Extract the (x, y) coordinate from the center of the cell holding the provided text.  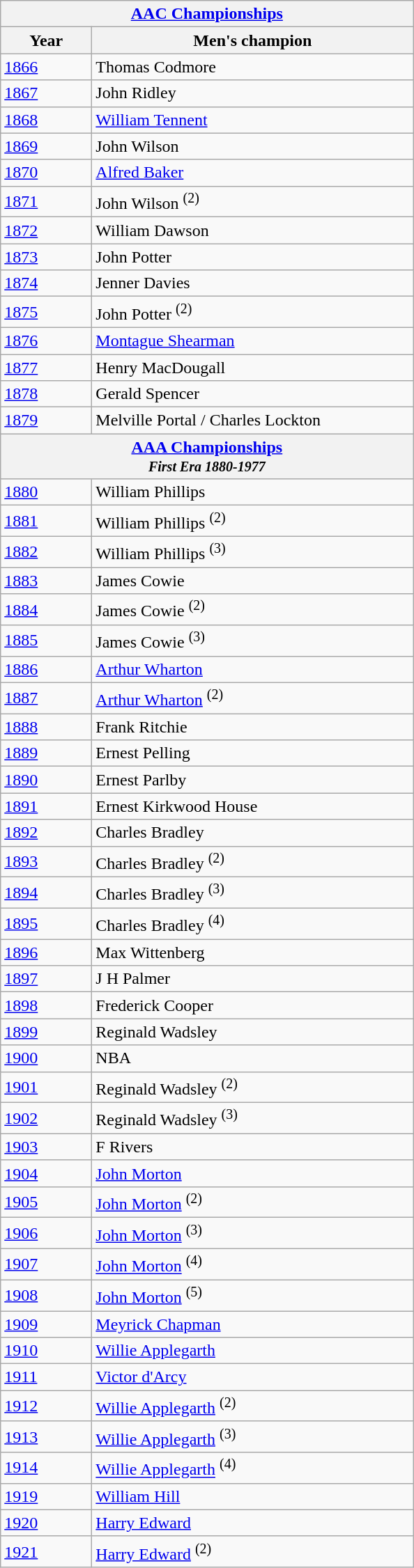
John Morton (5) (252, 1295)
Gerald Spencer (252, 394)
F Rivers (252, 1147)
John Wilson (252, 146)
John Morton (4) (252, 1264)
1906 (46, 1234)
Year (46, 40)
William Dawson (252, 230)
Jenner Davies (252, 283)
Arthur Wharton (2) (252, 698)
1871 (46, 202)
Henry MacDougall (252, 368)
William Phillips (2) (252, 521)
1901 (46, 1088)
1887 (46, 698)
1913 (46, 1437)
Meyrick Chapman (252, 1324)
John Potter (2) (252, 312)
1894 (46, 893)
Max Wittenberg (252, 952)
Men's champion (252, 40)
1900 (46, 1058)
William Phillips (3) (252, 551)
1905 (46, 1202)
Montague Shearman (252, 340)
Ernest Pelling (252, 753)
John Potter (252, 257)
Willie Applegarth (4) (252, 1468)
Arthur Wharton (252, 669)
1881 (46, 521)
1912 (46, 1406)
1883 (46, 581)
AAA ChampionshipsFirst Era 1880-1977 (207, 457)
John Wilson (2) (252, 202)
Melville Portal / Charles Lockton (252, 421)
1885 (46, 641)
Victor d'Arcy (252, 1377)
1889 (46, 753)
Frederick Cooper (252, 1005)
1888 (46, 727)
John Morton (252, 1173)
AAC Championships (207, 14)
1876 (46, 340)
James Cowie (252, 581)
Reginald Wadsley (252, 1032)
1921 (46, 1551)
1866 (46, 67)
1907 (46, 1264)
John Morton (2) (252, 1202)
1874 (46, 283)
1879 (46, 421)
1904 (46, 1173)
Willie Applegarth (3) (252, 1437)
1868 (46, 120)
Charles Bradley (252, 833)
Charles Bradley (2) (252, 862)
1891 (46, 806)
1902 (46, 1118)
John Morton (3) (252, 1234)
1880 (46, 492)
1920 (46, 1523)
Willie Applegarth (2) (252, 1406)
Harry Edward (2) (252, 1551)
James Cowie (2) (252, 610)
1898 (46, 1005)
Alfred Baker (252, 173)
1909 (46, 1324)
Ernest Kirkwood House (252, 806)
Frank Ritchie (252, 727)
1892 (46, 833)
1870 (46, 173)
1873 (46, 257)
1886 (46, 669)
1877 (46, 368)
1872 (46, 230)
Charles Bradley (4) (252, 923)
William Hill (252, 1496)
Harry Edward (252, 1523)
NBA (252, 1058)
1878 (46, 394)
1893 (46, 862)
William Tennent (252, 120)
1867 (46, 93)
1882 (46, 551)
John Ridley (252, 93)
1895 (46, 923)
Charles Bradley (3) (252, 893)
1884 (46, 610)
J H Palmer (252, 979)
1914 (46, 1468)
1875 (46, 312)
Willie Applegarth (252, 1351)
1908 (46, 1295)
William Phillips (252, 492)
1903 (46, 1147)
1890 (46, 780)
James Cowie (3) (252, 641)
Reginald Wadsley (2) (252, 1088)
1899 (46, 1032)
1919 (46, 1496)
1911 (46, 1377)
1910 (46, 1351)
Thomas Codmore (252, 67)
1869 (46, 146)
Reginald Wadsley (3) (252, 1118)
1897 (46, 979)
1896 (46, 952)
Ernest Parlby (252, 780)
